Capture the cell that displays the provided text and extract its [x, y] central coordinate. 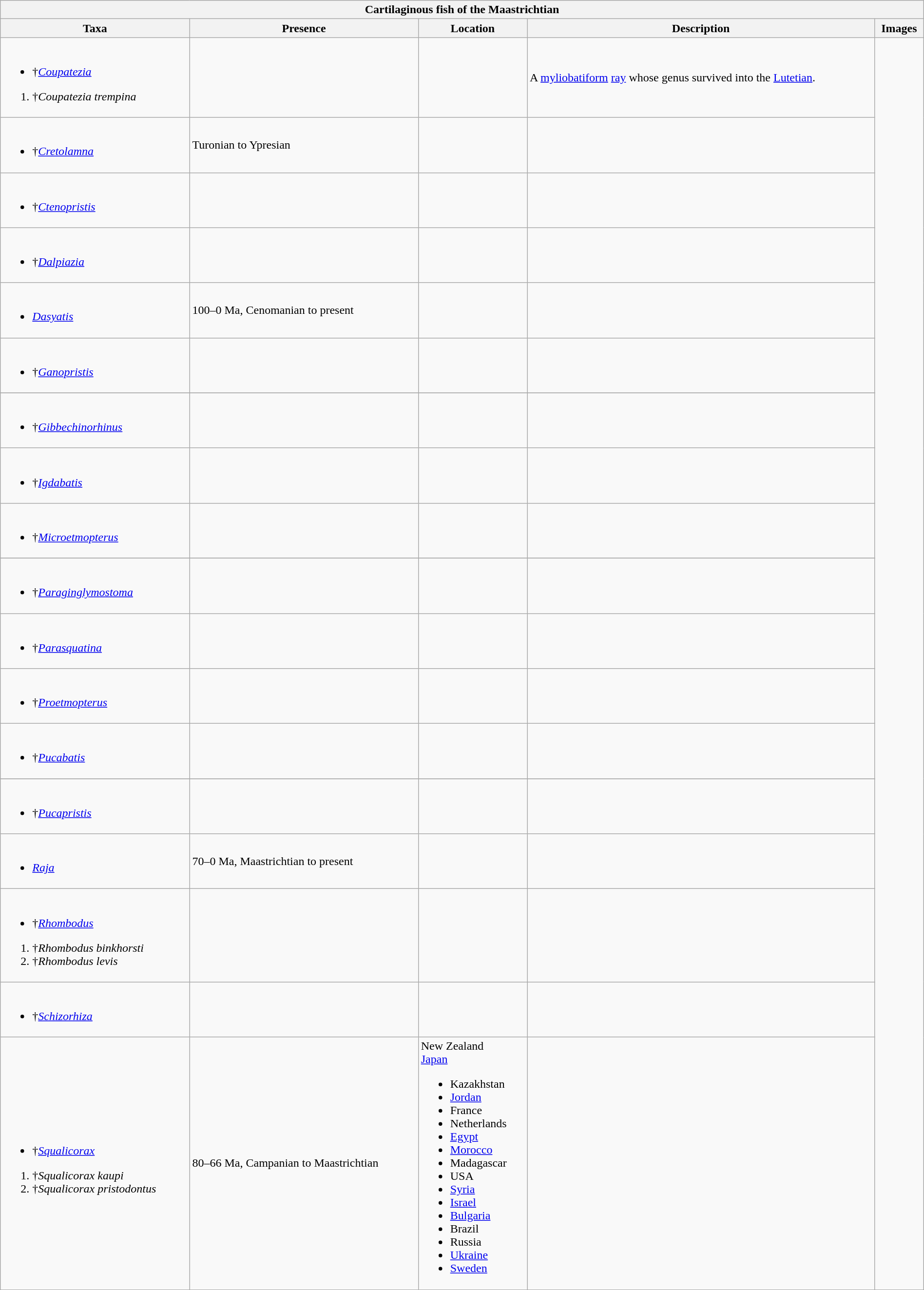
†Ganopristis [95, 366]
†Igdabatis [95, 476]
Dasyatis [95, 310]
†Ctenopristis [95, 200]
Raja [95, 862]
†Cretolamna [95, 145]
†Squalicorax†Squalicorax kaupi†Squalicorax pristodontus [95, 1163]
Images [899, 28]
Cartilaginous fish of the Maastrichtian [462, 10]
†Microetmopterus [95, 530]
A myliobatiform ray whose genus survived into the Lutetian. [701, 77]
Presence [304, 28]
†Schizorhiza [95, 1010]
Description [701, 28]
†Dalpiazia [95, 255]
New ZealandJapanKazakhstanJordanFranceNetherlandsEgyptMoroccoMadagascarUSASyriaIsraelBulgariaBrazilRussiaUkraineSweden [473, 1163]
Taxa [95, 28]
Turonian to Ypresian [304, 145]
70–0 Ma, Maastrichtian to present [304, 862]
†Paraginglymostoma [95, 586]
†Proetmopterus [95, 696]
†Coupatezia†Coupatezia trempina [95, 77]
†Pucabatis [95, 751]
†Gibbechinorhinus [95, 420]
†Parasquatina [95, 640]
80–66 Ma, Campanian to Maastrichtian [304, 1163]
Location [473, 28]
†Pucapristis [95, 806]
100–0 Ma, Cenomanian to present [304, 310]
†Rhombodus†Rhombodus binkhorsti†Rhombodus levis [95, 936]
